Scan for the cell matching the given text and deliver its (x, y) coordinate at center. 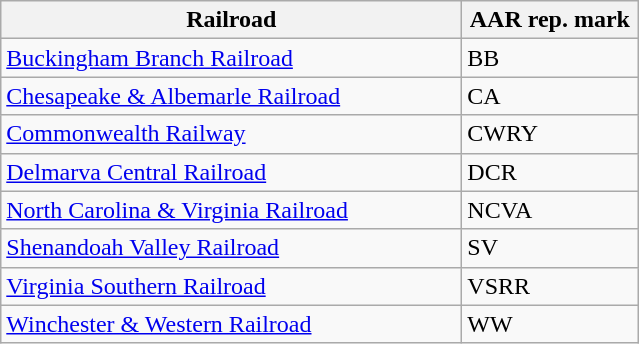
Railroad (232, 20)
NCVA (550, 210)
DCR (550, 172)
Delmarva Central Railroad (232, 172)
Commonwealth Railway (232, 134)
SV (550, 248)
Shenandoah Valley Railroad (232, 248)
CA (550, 96)
Chesapeake & Albemarle Railroad (232, 96)
VSRR (550, 286)
Winchester & Western Railroad (232, 324)
WW (550, 324)
Virginia Southern Railroad (232, 286)
AAR rep. mark (550, 20)
BB (550, 58)
North Carolina & Virginia Railroad (232, 210)
CWRY (550, 134)
Buckingham Branch Railroad (232, 58)
